Extract the [x, y] coordinate from the center of the cell holding the provided text.  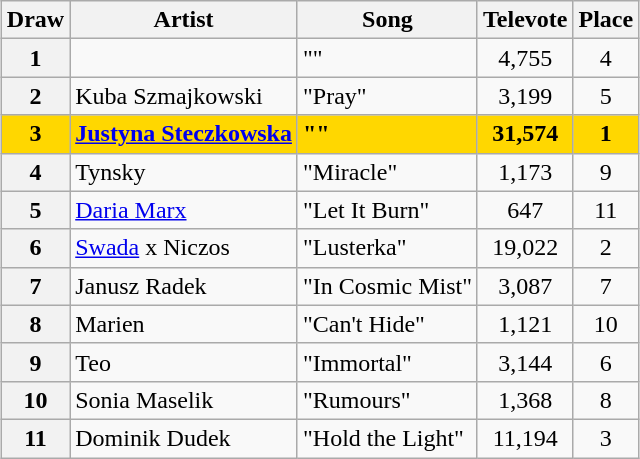
4,755 [524, 58]
1,368 [524, 400]
"Can't Hide" [387, 324]
1,173 [524, 172]
Daria Marx [184, 210]
Artist [184, 20]
3,144 [524, 362]
"Hold the Light" [387, 438]
"Let It Burn" [387, 210]
Justyna Steczkowska [184, 134]
Place [606, 20]
Tynsky [184, 172]
31,574 [524, 134]
11,194 [524, 438]
Teo [184, 362]
Sonia Maselik [184, 400]
"Immortal" [387, 362]
Swada x Niczos [184, 248]
"Miracle" [387, 172]
Televote [524, 20]
1,121 [524, 324]
Kuba Szmajkowski [184, 96]
647 [524, 210]
3,087 [524, 286]
"Lusterka" [387, 248]
"Rumours" [387, 400]
19,022 [524, 248]
Dominik Dudek [184, 438]
Draw [35, 20]
Janusz Radek [184, 286]
Marien [184, 324]
Song [387, 20]
"In Cosmic Mist" [387, 286]
"Pray" [387, 96]
3,199 [524, 96]
